Search for the cell housing the specified text and yield its (x, y) center coordinate. 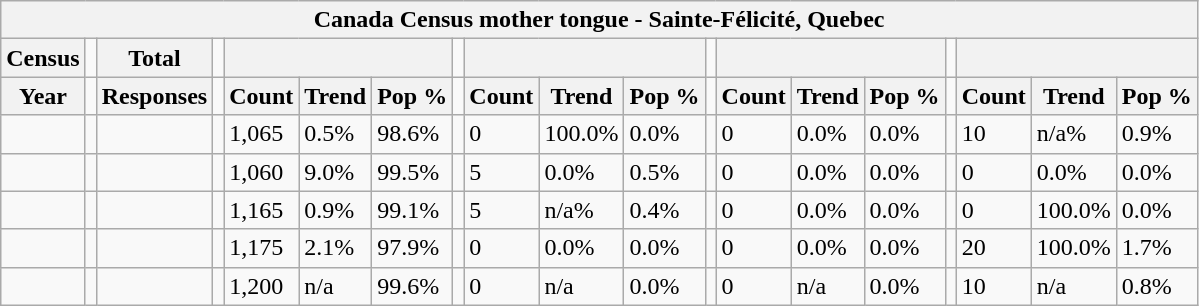
99.6% (412, 286)
99.5% (412, 172)
1,060 (262, 172)
1,165 (262, 210)
1,175 (262, 248)
Responses (154, 96)
9.0% (336, 172)
1,200 (262, 286)
2.1% (336, 248)
1.7% (1156, 248)
99.1% (412, 210)
Canada Census mother tongue - Sainte-Félicité, Quebec (600, 20)
0.8% (1156, 286)
0.4% (664, 210)
97.9% (412, 248)
Year (43, 96)
1,065 (262, 134)
20 (994, 248)
Census (43, 58)
98.6% (412, 134)
Total (154, 58)
